Provide the (x, y) coordinate of the cell's center where the given text is located.  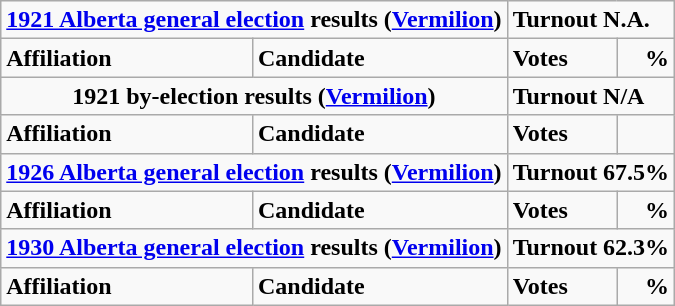
1921 Alberta general election results (Vermilion) (254, 20)
Turnout 67.5% (591, 172)
Turnout N.A. (591, 20)
1921 by-election results (Vermilion) (254, 96)
1930 Alberta general election results (Vermilion) (254, 248)
1926 Alberta general election results (Vermilion) (254, 172)
Turnout N/A (591, 96)
Turnout 62.3% (591, 248)
